From the cell containing the given text, extract its center point as [x, y] coordinate. 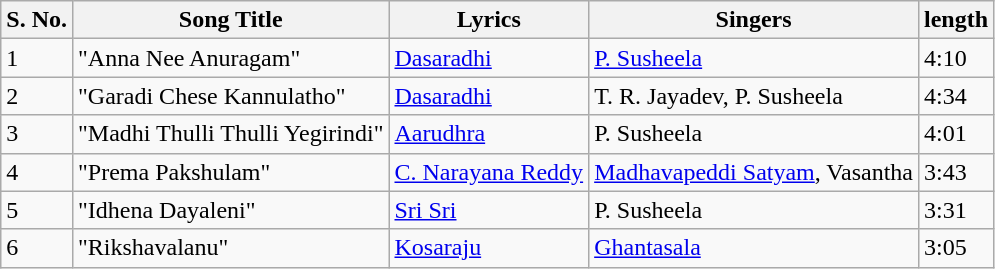
4:01 [956, 134]
Madhavapeddi Satyam, Vasantha [754, 172]
Ghantasala [754, 248]
4:34 [956, 96]
Singers [754, 20]
length [956, 20]
4:10 [956, 58]
"Rikshavalanu" [230, 248]
"Garadi Chese Kannulatho" [230, 96]
S. No. [37, 20]
Sri Sri [489, 210]
"Prema Pakshulam" [230, 172]
"Idhena Dayaleni" [230, 210]
Aarudhra [489, 134]
Kosaraju [489, 248]
3:05 [956, 248]
2 [37, 96]
Song Title [230, 20]
"Anna Nee Anuragam" [230, 58]
4 [37, 172]
Lyrics [489, 20]
3 [37, 134]
3:43 [956, 172]
C. Narayana Reddy [489, 172]
5 [37, 210]
T. R. Jayadev, P. Susheela [754, 96]
6 [37, 248]
"Madhi Thulli Thulli Yegirindi" [230, 134]
3:31 [956, 210]
1 [37, 58]
